Scan for the cell matching the given text and deliver its (x, y) coordinate at center. 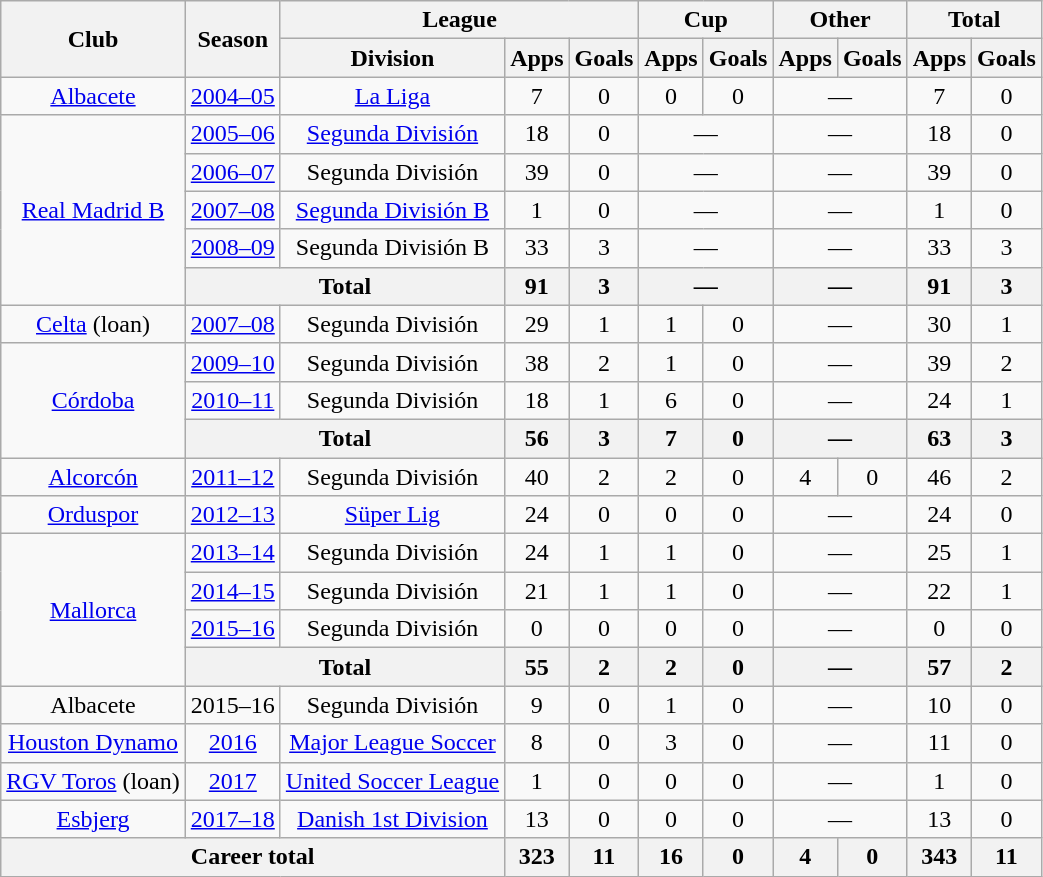
Córdoba (93, 400)
343 (939, 857)
9 (537, 705)
2016 (232, 743)
2012–13 (232, 515)
2004–05 (232, 96)
55 (537, 667)
Danish 1st Division (392, 819)
2008–09 (232, 248)
2005–06 (232, 134)
2014–15 (232, 591)
Club (93, 39)
Alcorcón (93, 477)
Esbjerg (93, 819)
Orduspor (93, 515)
40 (537, 477)
2006–07 (232, 172)
Mallorca (93, 610)
2010–11 (232, 400)
21 (537, 591)
Cup (706, 20)
Real Madrid B (93, 210)
57 (939, 667)
Celta (loan) (93, 324)
Career total (253, 857)
10 (939, 705)
2013–14 (232, 553)
RGV Toros (loan) (93, 781)
6 (671, 400)
8 (537, 743)
38 (537, 362)
29 (537, 324)
2009–10 (232, 362)
323 (537, 857)
2017 (232, 781)
56 (537, 438)
2017–18 (232, 819)
Süper Lig (392, 515)
30 (939, 324)
Season (232, 39)
22 (939, 591)
League (459, 20)
46 (939, 477)
25 (939, 553)
Major League Soccer (392, 743)
Division (392, 58)
Houston Dynamo (93, 743)
United Soccer League (392, 781)
63 (939, 438)
16 (671, 857)
Other (840, 20)
2011–12 (232, 477)
La Liga (392, 96)
